Capture the cell that displays the provided text and extract its (X, Y) central coordinate. 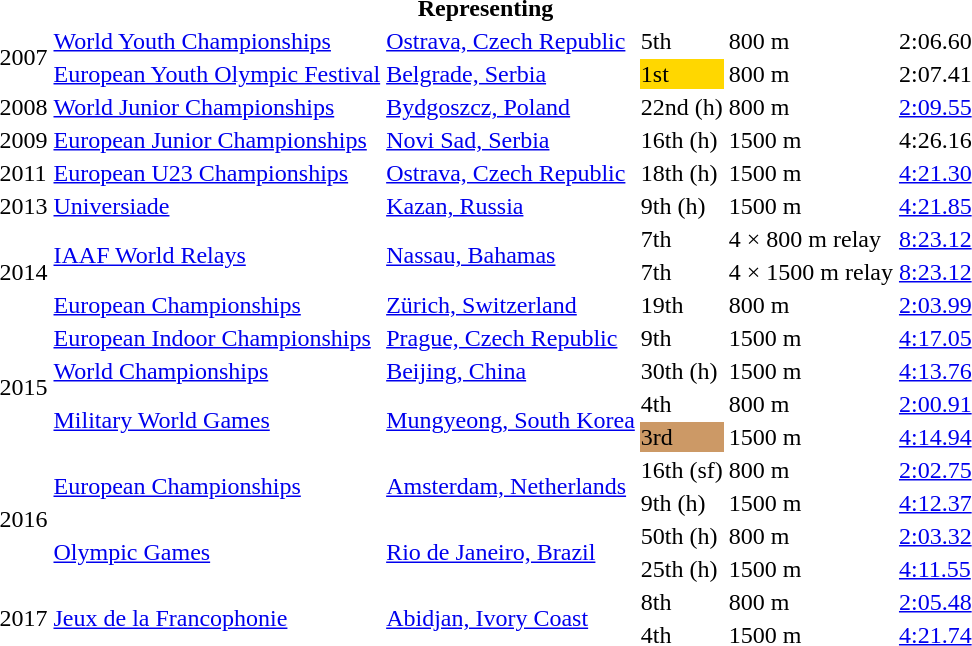
4th (682, 404)
World Championships (217, 371)
European Junior Championships (217, 140)
1st (682, 74)
IAAF World Relays (217, 256)
4 × 800 m relay (810, 239)
Nassau, Bahamas (511, 256)
Universiade (217, 206)
Bydgoszcz, Poland (511, 107)
Belgrade, Serbia (511, 74)
19th (682, 305)
50th (h) (682, 536)
22nd (h) (682, 107)
16th (h) (682, 140)
World Youth Championships (217, 41)
Military World Games (217, 420)
8th (682, 602)
Amsterdam, Netherlands (511, 486)
Olympic Games (217, 552)
3rd (682, 437)
Prague, Czech Republic (511, 338)
European Indoor Championships (217, 338)
25th (h) (682, 569)
16th (sf) (682, 470)
Mungyeong, South Korea (511, 420)
30th (h) (682, 371)
European U23 Championships (217, 173)
Beijing, China (511, 371)
World Junior Championships (217, 107)
Kazan, Russia (511, 206)
9th (682, 338)
4 × 1500 m relay (810, 272)
5th (682, 41)
18th (h) (682, 173)
European Youth Olympic Festival (217, 74)
Zürich, Switzerland (511, 305)
Novi Sad, Serbia (511, 140)
Rio de Janeiro, Brazil (511, 552)
